Extract the [X, Y] coordinate from the center of the cell holding the provided text.  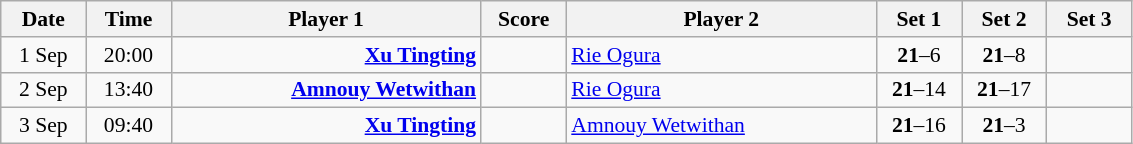
Set 2 [1004, 19]
21–14 [918, 90]
1 Sep [44, 55]
Score [524, 19]
Set 1 [918, 19]
21–3 [1004, 126]
3 Sep [44, 126]
Date [44, 19]
09:40 [128, 126]
13:40 [128, 90]
Set 3 [1090, 19]
21–17 [1004, 90]
Player 1 [326, 19]
21–8 [1004, 55]
Time [128, 19]
21–6 [918, 55]
21–16 [918, 126]
Player 2 [721, 19]
20:00 [128, 55]
2 Sep [44, 90]
